Return (X, Y) of the center of cell containing provided text 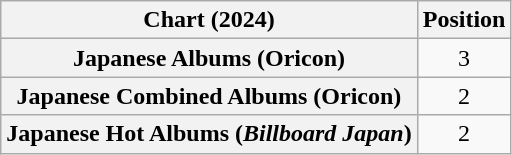
Japanese Albums (Oricon) (209, 58)
Japanese Combined Albums (Oricon) (209, 96)
3 (464, 58)
Japanese Hot Albums (Billboard Japan) (209, 134)
Chart (2024) (209, 20)
Position (464, 20)
